Find where the given text appears and provide that cell's center as [x, y] coordinate. 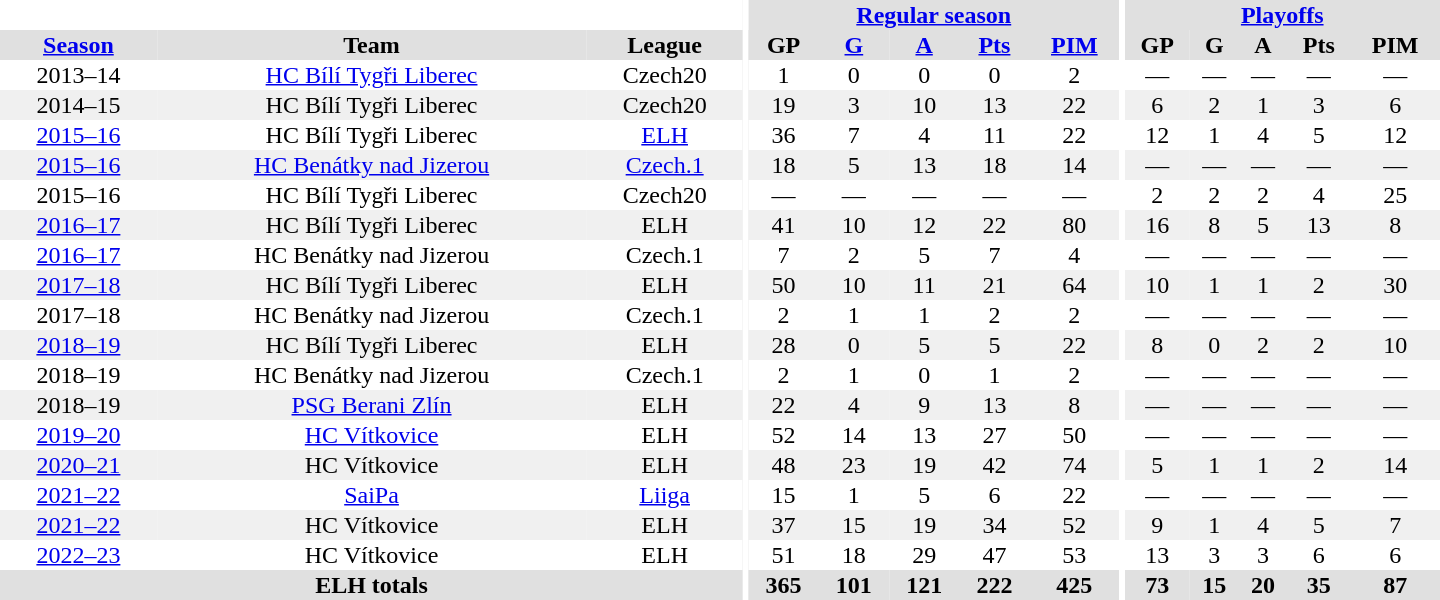
51 [783, 555]
425 [1075, 585]
20 [1264, 585]
64 [1075, 285]
41 [783, 225]
74 [1075, 465]
2022–23 [78, 555]
80 [1075, 225]
16 [1156, 225]
365 [783, 585]
42 [994, 465]
53 [1075, 555]
29 [924, 555]
121 [924, 585]
SaiPa [372, 495]
101 [854, 585]
League [664, 45]
28 [783, 345]
30 [1395, 285]
ELH totals [372, 585]
36 [783, 135]
23 [854, 465]
48 [783, 465]
2020–21 [78, 465]
47 [994, 555]
35 [1318, 585]
Team [372, 45]
2013–14 [78, 75]
Regular season [934, 15]
Liiga [664, 495]
27 [994, 435]
21 [994, 285]
PSG Berani Zlín [372, 405]
Playoffs [1282, 15]
37 [783, 525]
222 [994, 585]
2014–15 [78, 105]
2019–20 [78, 435]
Season [78, 45]
34 [994, 525]
87 [1395, 585]
25 [1395, 195]
73 [1156, 585]
